Scan for the cell matching the given text and deliver its [x, y] coordinate at center. 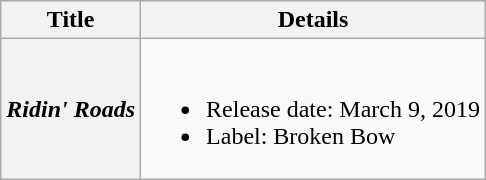
Release date: March 9, 2019Label: Broken Bow [314, 109]
Details [314, 20]
Ridin' Roads [71, 109]
Title [71, 20]
